Search for the cell housing the specified text and yield its [X, Y] center coordinate. 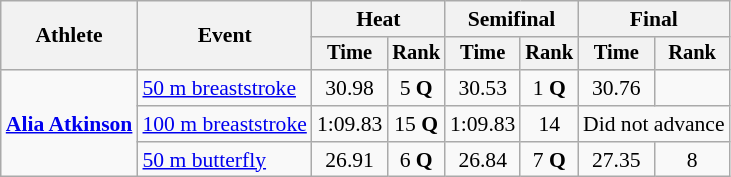
5 Q [416, 88]
1 Q [549, 88]
30.76 [616, 88]
Event [224, 36]
50 m breaststroke [224, 88]
Athlete [70, 36]
30.53 [482, 88]
14 [549, 124]
Final [654, 19]
Alia Atkinson [70, 124]
Semifinal [512, 19]
15 Q [416, 124]
100 m breaststroke [224, 124]
30.98 [350, 88]
Did not advance [654, 124]
Heat [378, 19]
